Detect which cell encompasses the target text, then output its [X, Y] center coordinate. 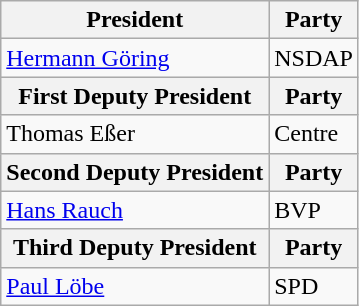
Hans Rauch [135, 210]
First Deputy President [135, 96]
BVP [314, 210]
Second Deputy President [135, 172]
President [135, 20]
Centre [314, 134]
Thomas Eßer [135, 134]
SPD [314, 286]
NSDAP [314, 58]
Hermann Göring [135, 58]
Third Deputy President [135, 248]
Paul Löbe [135, 286]
